Search for the cell housing the specified text and yield its (X, Y) center coordinate. 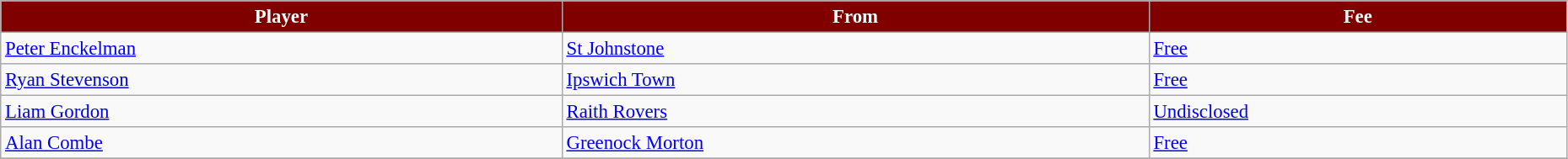
Player (282, 17)
Ryan Stevenson (282, 80)
Alan Combe (282, 143)
Liam Gordon (282, 112)
Fee (1358, 17)
St Johnstone (855, 49)
Greenock Morton (855, 143)
Peter Enckelman (282, 49)
Undisclosed (1358, 112)
Ipswich Town (855, 80)
Raith Rovers (855, 112)
From (855, 17)
